Find where the given text appears and provide that cell's center as (X, Y) coordinate. 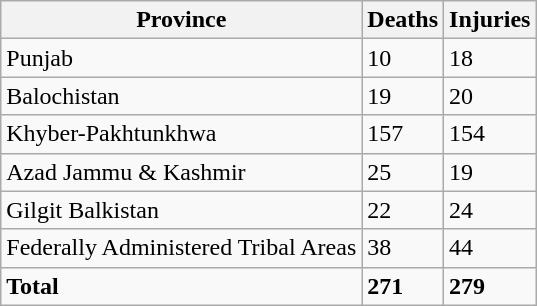
Injuries (490, 20)
271 (403, 286)
18 (490, 58)
20 (490, 96)
Deaths (403, 20)
Total (182, 286)
Khyber-Pakhtunkhwa (182, 134)
154 (490, 134)
Gilgit Balkistan (182, 210)
10 (403, 58)
279 (490, 286)
44 (490, 248)
25 (403, 172)
24 (490, 210)
Balochistan (182, 96)
Azad Jammu & Kashmir (182, 172)
Punjab (182, 58)
22 (403, 210)
38 (403, 248)
Province (182, 20)
Federally Administered Tribal Areas (182, 248)
157 (403, 134)
